Pinpoint the cell where the given text exists, returning its [X, Y] midpoint coordinate. 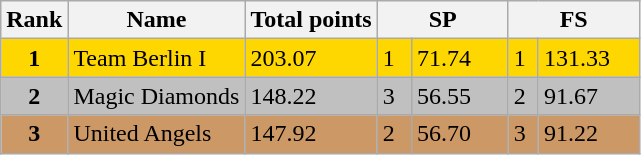
148.22 [311, 96]
Total points [311, 20]
203.07 [311, 58]
Name [156, 20]
56.55 [460, 96]
131.33 [588, 58]
91.67 [588, 96]
FS [574, 20]
91.22 [588, 134]
Rank [34, 20]
Magic Diamonds [156, 96]
Team Berlin I [156, 58]
United Angels [156, 134]
56.70 [460, 134]
71.74 [460, 58]
147.92 [311, 134]
SP [442, 20]
